Return the (x, y) coordinate for the center point of the cell that contains the specified text.  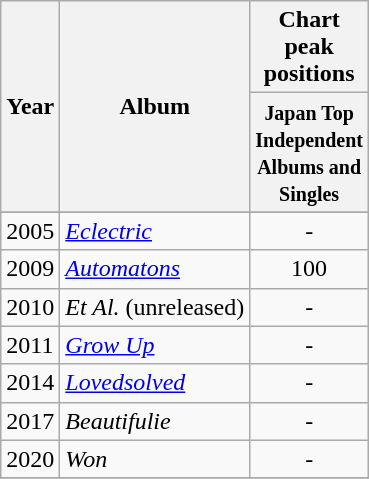
2009 (30, 269)
Year (30, 106)
Album (155, 106)
100 (310, 269)
2014 (30, 383)
Lovedsolved (155, 383)
Japan Top Independent Albums and Singles (310, 152)
2011 (30, 345)
Won (155, 459)
Beautifulie (155, 421)
2005 (30, 231)
Eclectric (155, 231)
Automatons (155, 269)
2020 (30, 459)
2010 (30, 307)
2017 (30, 421)
Et Al. (unreleased) (155, 307)
Grow Up (155, 345)
Chart peak positions (310, 47)
